Search for the cell housing the specified text and yield its (X, Y) center coordinate. 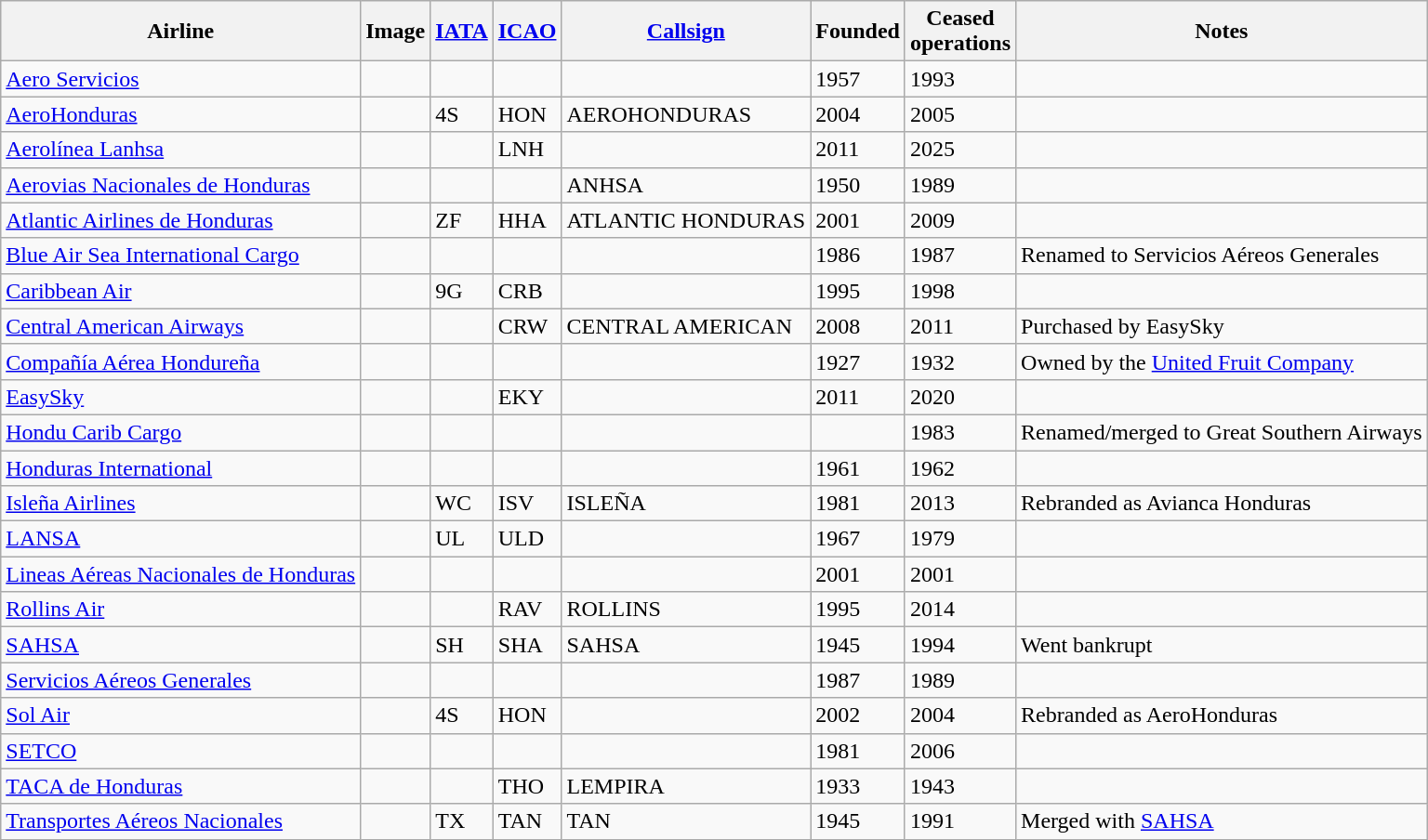
Image (396, 32)
ULD (527, 539)
CENTRAL AMERICAN (686, 326)
LANSA (180, 539)
Compañía Aérea Hondureña (180, 361)
Isleña Airlines (180, 504)
Servicios Aéreos Generales (180, 680)
ANHSA (686, 185)
TACA de Honduras (180, 786)
CRB (527, 291)
SETCO (180, 751)
1957 (858, 79)
ROLLINS (686, 610)
1967 (858, 539)
EKY (527, 397)
ATLANTIC HONDURAS (686, 220)
9G (462, 291)
RAV (527, 610)
2025 (959, 150)
2013 (959, 504)
Airline (180, 32)
Central American Airways (180, 326)
Aerovias Nacionales de Honduras (180, 185)
Renamed/merged to Great Southern Airways (1222, 432)
EasySky (180, 397)
1932 (959, 361)
2002 (858, 715)
2005 (959, 114)
TX (462, 821)
Rebranded as Avianca Honduras (1222, 504)
SHA (527, 645)
ZF (462, 220)
Founded (858, 32)
1979 (959, 539)
1961 (858, 467)
1998 (959, 291)
ISLEÑA (686, 504)
LNH (527, 150)
1927 (858, 361)
ICAO (527, 32)
AEROHONDURAS (686, 114)
Merged with SAHSA (1222, 821)
1983 (959, 432)
Callsign (686, 32)
Owned by the United Fruit Company (1222, 361)
1943 (959, 786)
Went bankrupt (1222, 645)
Sol Air (180, 715)
Rebranded as AeroHonduras (1222, 715)
1991 (959, 821)
CRW (527, 326)
1993 (959, 79)
THO (527, 786)
1994 (959, 645)
1950 (858, 185)
SH (462, 645)
AeroHonduras (180, 114)
Purchased by EasySky (1222, 326)
1962 (959, 467)
HHA (527, 220)
ISV (527, 504)
Aerolínea Lanhsa (180, 150)
Atlantic Airlines de Honduras (180, 220)
Blue Air Sea International Cargo (180, 256)
Transportes Aéreos Nacionales (180, 821)
1986 (858, 256)
1933 (858, 786)
Notes (1222, 32)
Aero Servicios (180, 79)
IATA (462, 32)
2009 (959, 220)
2014 (959, 610)
2006 (959, 751)
2008 (858, 326)
Hondu Carib Cargo (180, 432)
Lineas Aéreas Nacionales de Honduras (180, 574)
WC (462, 504)
Honduras International (180, 467)
LEMPIRA (686, 786)
Rollins Air (180, 610)
Ceasedoperations (959, 32)
UL (462, 539)
2020 (959, 397)
Caribbean Air (180, 291)
Renamed to Servicios Aéreos Generales (1222, 256)
